Capture the cell that displays the provided text and extract its (X, Y) central coordinate. 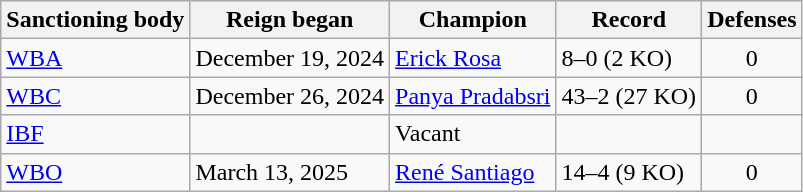
Defenses (752, 20)
Record (629, 20)
Vacant (473, 134)
IBF (96, 134)
WBC (96, 96)
14–4 (9 KO) (629, 172)
March 13, 2025 (290, 172)
Panya Pradabsri (473, 96)
WBA (96, 58)
Reign began (290, 20)
René Santiago (473, 172)
Sanctioning body (96, 20)
8–0 (2 KO) (629, 58)
December 26, 2024 (290, 96)
Champion (473, 20)
WBO (96, 172)
Erick Rosa (473, 58)
43–2 (27 KO) (629, 96)
December 19, 2024 (290, 58)
